Identify which cell holds the provided text, then report its (X, Y) central coordinate. 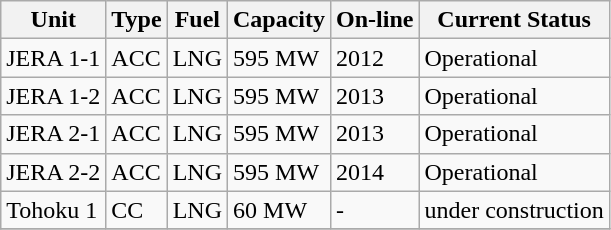
2014 (375, 172)
On-line (375, 20)
Fuel (197, 20)
2012 (375, 58)
Current Status (514, 20)
JERA 2-2 (54, 172)
Capacity (280, 20)
- (375, 210)
60 MW (280, 210)
Type (136, 20)
JERA 1-2 (54, 96)
CC (136, 210)
under construction (514, 210)
Tohoku 1 (54, 210)
Unit (54, 20)
JERA 1-1 (54, 58)
JERA 2-1 (54, 134)
